Scan for the cell matching the given text and deliver its (x, y) coordinate at center. 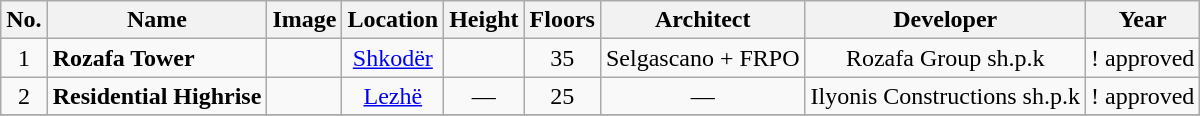
Name (157, 20)
Rozafa Group sh.p.k (945, 58)
Selgascano + FRPO (702, 58)
Image (304, 20)
Floors (562, 20)
Lezhë (393, 96)
1 (24, 58)
Residential Highrise (157, 96)
Shkodër (393, 58)
Year (1142, 20)
25 (562, 96)
35 (562, 58)
No. (24, 20)
Ilyonis Constructions sh.p.k (945, 96)
Architect (702, 20)
Developer (945, 20)
Location (393, 20)
Rozafa Tower (157, 58)
2 (24, 96)
Height (484, 20)
